Output the [X, Y] coordinate of the center of the cell containing the given text.  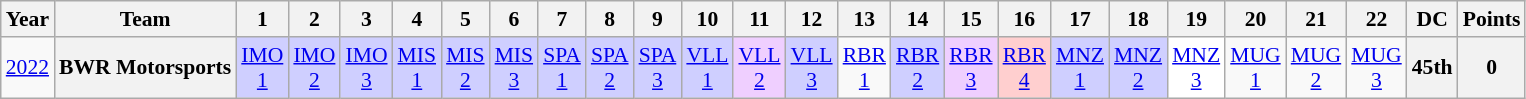
4 [418, 19]
2022 [28, 68]
MIS2 [466, 68]
SPA2 [610, 68]
RBR3 [970, 68]
16 [1024, 19]
12 [812, 19]
VLL2 [759, 68]
0 [1492, 68]
11 [759, 19]
17 [1080, 19]
DC [1432, 19]
MUG3 [1376, 68]
IMO2 [314, 68]
RBR1 [864, 68]
IMO1 [262, 68]
MIS3 [514, 68]
7 [562, 19]
18 [1138, 19]
VLL1 [707, 68]
14 [918, 19]
19 [1196, 19]
22 [1376, 19]
MNZ1 [1080, 68]
3 [366, 19]
10 [707, 19]
Year [28, 19]
13 [864, 19]
BWR Motorsports [145, 68]
MNZ3 [1196, 68]
1 [262, 19]
5 [466, 19]
MUG2 [1316, 68]
15 [970, 19]
MNZ2 [1138, 68]
IMO3 [366, 68]
20 [1256, 19]
Team [145, 19]
MUG1 [1256, 68]
MIS1 [418, 68]
6 [514, 19]
9 [658, 19]
VLL3 [812, 68]
21 [1316, 19]
RBR2 [918, 68]
SPA1 [562, 68]
RBR4 [1024, 68]
2 [314, 19]
8 [610, 19]
45th [1432, 68]
SPA3 [658, 68]
Points [1492, 19]
